From the cell containing the given text, extract its center point as [X, Y] coordinate. 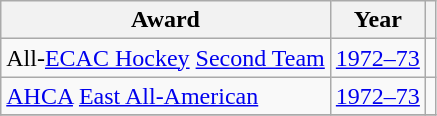
Year [378, 20]
All-ECAC Hockey Second Team [166, 58]
AHCA East All-American [166, 96]
Award [166, 20]
